From the cell containing the given text, extract its center point as [x, y] coordinate. 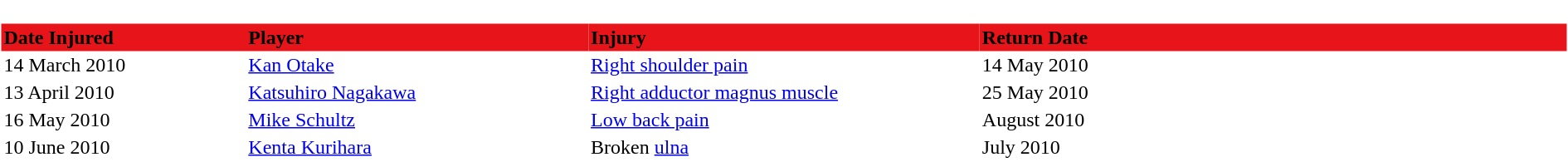
14 May 2010 [1273, 65]
16 May 2010 [124, 120]
Kan Otake [416, 65]
Right shoulder pain [784, 65]
Low back pain [784, 120]
Mike Schultz [416, 120]
Player [416, 37]
Broken ulna [784, 146]
Date Injured [124, 37]
25 May 2010 [1273, 91]
14 March 2010 [124, 65]
Kenta Kurihara [416, 146]
Katsuhiro Nagakawa [416, 91]
Injury [784, 37]
July 2010 [1273, 146]
Return Date [1273, 37]
13 April 2010 [124, 91]
August 2010 [1273, 120]
Right adductor magnus muscle [784, 91]
10 June 2010 [124, 146]
